Extract the [x, y] coordinate from the center of the cell holding the provided text.  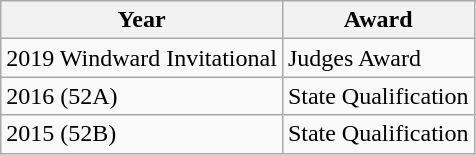
Judges Award [378, 58]
2015 (52B) [142, 134]
2019 Windward Invitational [142, 58]
Award [378, 20]
2016 (52A) [142, 96]
Year [142, 20]
